Scan for the cell matching the given text and deliver its [x, y] coordinate at center. 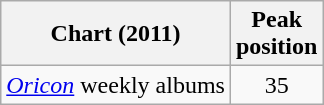
Chart (2011) [116, 34]
Oricon weekly albums [116, 85]
Peakposition [276, 34]
35 [276, 85]
